Scan for the cell matching the given text and deliver its (X, Y) coordinate at center. 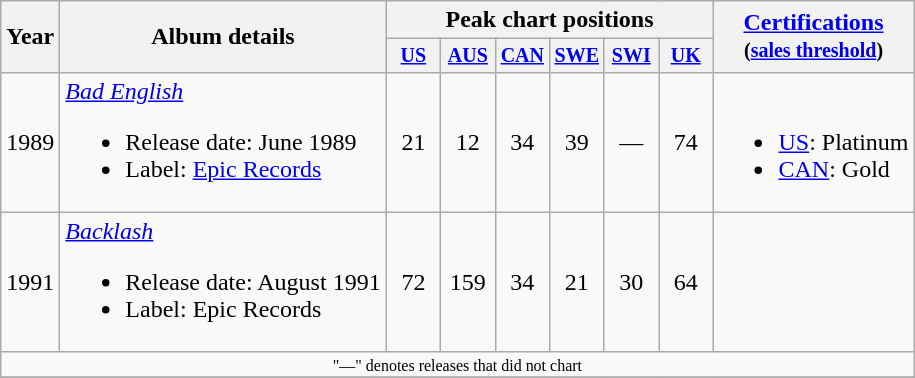
Album details (223, 37)
39 (577, 142)
AUS (468, 56)
1991 (30, 282)
72 (413, 282)
UK (685, 56)
SWI (631, 56)
30 (631, 282)
12 (468, 142)
159 (468, 282)
Year (30, 37)
64 (685, 282)
BacklashRelease date: August 1991Label: Epic Records (223, 282)
74 (685, 142)
Peak chart positions (550, 20)
CAN (522, 56)
US: PlatinumCAN: Gold (814, 142)
— (631, 142)
SWE (577, 56)
"—" denotes releases that did not chart (458, 364)
US (413, 56)
1989 (30, 142)
Bad EnglishRelease date: June 1989Label: Epic Records (223, 142)
Certifications(sales threshold) (814, 37)
